Determine the (x, y) coordinate at the center of the cell enclosing the given text.  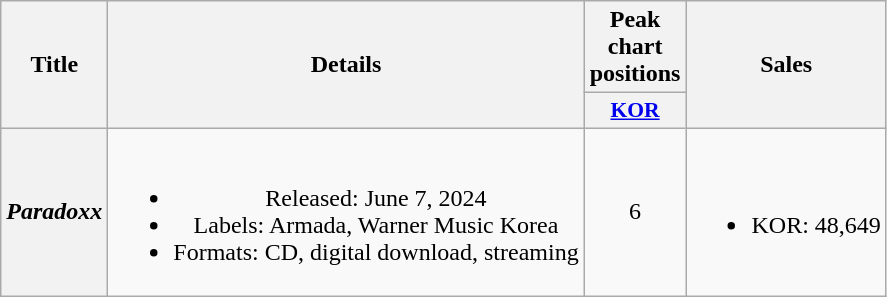
Peak chart positions (635, 47)
Paradoxx (54, 212)
Sales (786, 65)
Details (346, 65)
KOR: 48,649 (786, 212)
KOR (635, 111)
Released: June 7, 2024Labels: Armada, Warner Music KoreaFormats: CD, digital download, streaming (346, 212)
6 (635, 212)
Title (54, 65)
